Search for the cell housing the specified text and yield its (x, y) center coordinate. 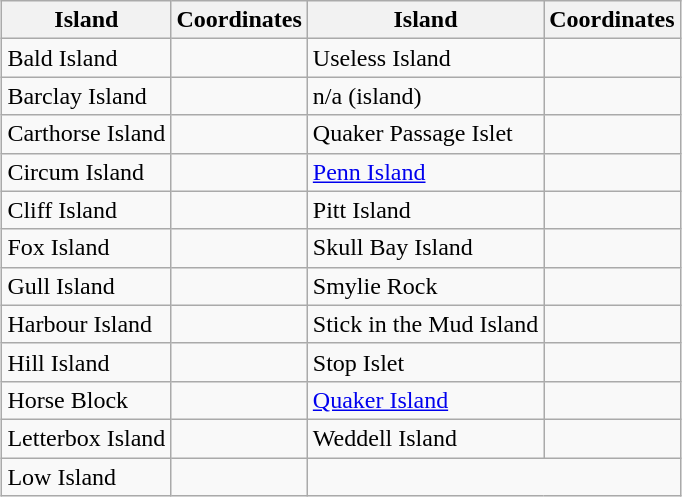
Smylie Rock (425, 286)
Horse Block (86, 400)
Penn Island (425, 172)
Fox Island (86, 248)
Circum Island (86, 172)
Quaker Passage Islet (425, 134)
Letterbox Island (86, 438)
Skull Bay Island (425, 248)
Low Island (86, 477)
Barclay Island (86, 96)
Quaker Island (425, 400)
Gull Island (86, 286)
Useless Island (425, 58)
Pitt Island (425, 210)
Stick in the Mud Island (425, 324)
Bald Island (86, 58)
Cliff Island (86, 210)
Stop Islet (425, 362)
Weddell Island (425, 438)
n/a (island) (425, 96)
Harbour Island (86, 324)
Carthorse Island (86, 134)
Hill Island (86, 362)
